Pinpoint the cell where the given text exists, returning its (X, Y) midpoint coordinate. 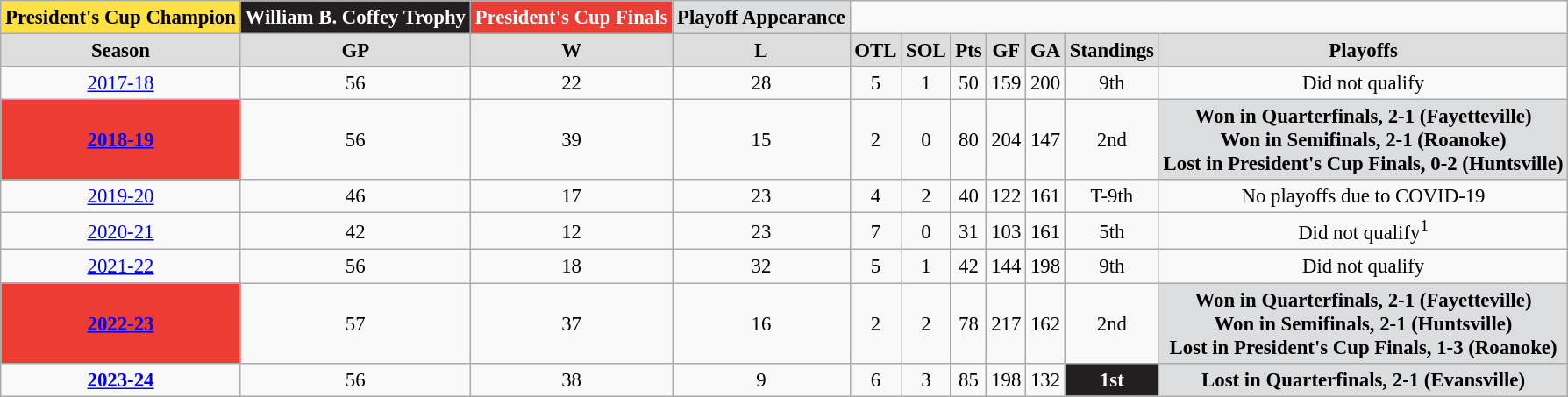
2018-19 (121, 140)
2021-22 (121, 266)
16 (761, 323)
Won in Quarterfinals, 2-1 (Fayetteville)Won in Semifinals, 2-1 (Roanoke)Lost in President's Cup Finals, 0-2 (Huntsville) (1363, 140)
32 (761, 266)
18 (571, 266)
1st (1112, 379)
4 (875, 196)
85 (968, 379)
Did not qualify1 (1363, 231)
9 (761, 379)
22 (571, 83)
2017-18 (121, 83)
147 (1045, 140)
122 (1007, 196)
Season (121, 51)
15 (761, 140)
17 (571, 196)
2022-23 (121, 323)
217 (1007, 323)
2019-20 (121, 196)
2020-21 (121, 231)
78 (968, 323)
6 (875, 379)
2023-24 (121, 379)
T-9th (1112, 196)
57 (355, 323)
Won in Quarterfinals, 2-1 (Fayetteville)Won in Semifinals, 2-1 (Huntsville)Lost in President's Cup Finals, 1-3 (Roanoke) (1363, 323)
132 (1045, 379)
William B. Coffey Trophy (355, 18)
200 (1045, 83)
28 (761, 83)
12 (571, 231)
Playoff Appearance (761, 18)
144 (1007, 266)
Pts (968, 51)
40 (968, 196)
162 (1045, 323)
SOL (926, 51)
5th (1112, 231)
President's Cup Finals (571, 18)
W (571, 51)
7 (875, 231)
204 (1007, 140)
Standings (1112, 51)
President's Cup Champion (121, 18)
31 (968, 231)
3 (926, 379)
50 (968, 83)
103 (1007, 231)
Lost in Quarterfinals, 2-1 (Evansville) (1363, 379)
GA (1045, 51)
L (761, 51)
37 (571, 323)
Playoffs (1363, 51)
GP (355, 51)
80 (968, 140)
No playoffs due to COVID-19 (1363, 196)
38 (571, 379)
159 (1007, 83)
39 (571, 140)
OTL (875, 51)
46 (355, 196)
GF (1007, 51)
